Identify which cell holds the provided text, then report its [x, y] central coordinate. 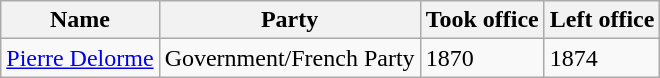
Party [290, 20]
Government/French Party [290, 58]
Took office [482, 20]
Pierre Delorme [80, 58]
1874 [602, 58]
Name [80, 20]
1870 [482, 58]
Left office [602, 20]
